Return [X, Y] of the center of cell containing provided text 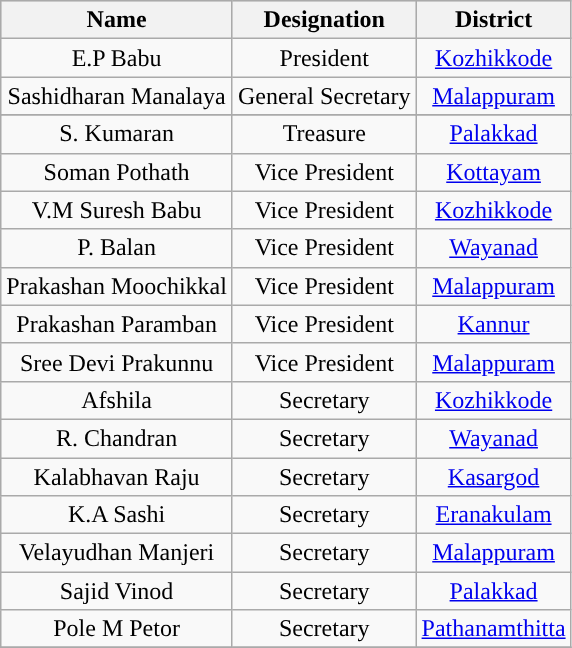
Kalabhavan Raju [117, 477]
Afshila [117, 400]
Eranakulam [494, 515]
Prakashan Moochikkal [117, 286]
President [324, 58]
S. Kumaran [117, 134]
E.P Babu [117, 58]
K.A Sashi [117, 515]
Pathanamthitta [494, 629]
Prakashan Paramban [117, 324]
R. Chandran [117, 438]
Soman Pothath [117, 172]
Velayudhan Manjeri [117, 553]
P. Balan [117, 248]
Treasure [324, 134]
Kasargod [494, 477]
Sree Devi Prakunnu [117, 362]
Designation [324, 20]
General Secretary [324, 96]
Sajid Vinod [117, 591]
V.M Suresh Babu [117, 210]
Name [117, 20]
Sashidharan Manalaya [117, 96]
Kannur [494, 324]
Kottayam [494, 172]
District [494, 20]
Pole M Petor [117, 629]
